Scan for the cell matching the given text and deliver its (x, y) coordinate at center. 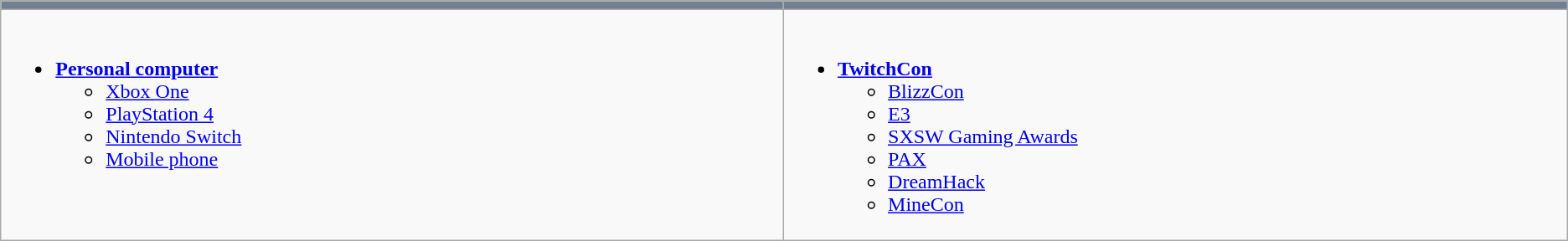
TwitchConBlizzConE3SXSW Gaming AwardsPAXDreamHackMineCon (1176, 126)
Personal computerXbox OnePlayStation 4Nintendo SwitchMobile phone (392, 126)
